Detect which cell encompasses the target text, then output its [x, y] center coordinate. 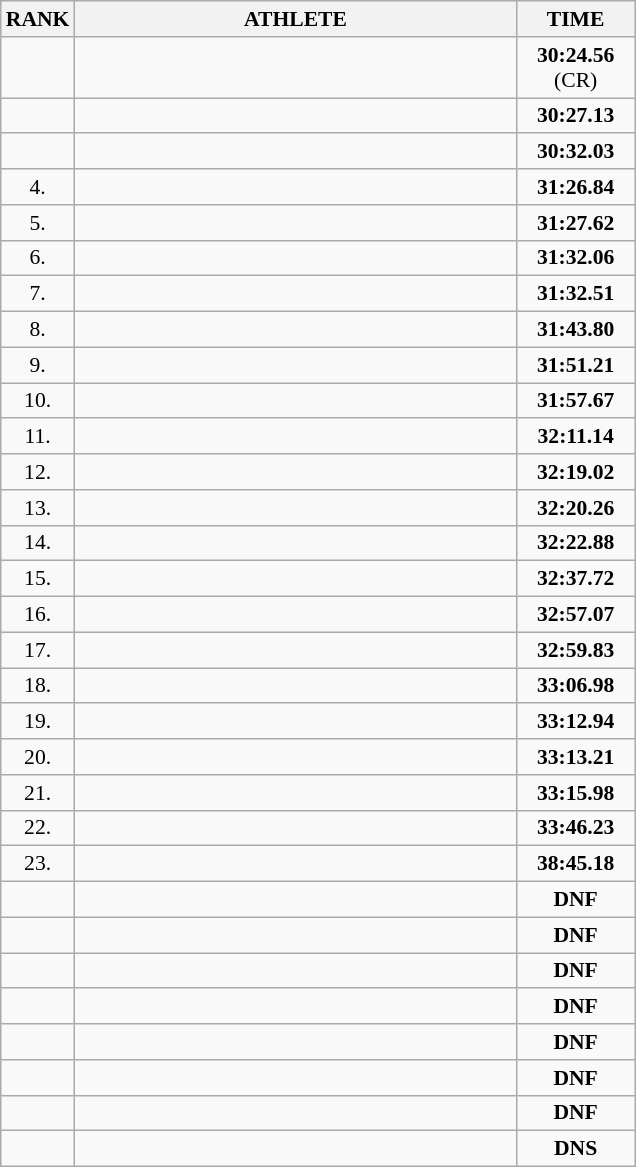
21. [38, 793]
22. [38, 828]
20. [38, 757]
16. [38, 615]
32:57.07 [576, 615]
31:27.62 [576, 223]
31:43.80 [576, 330]
12. [38, 472]
23. [38, 864]
RANK [38, 19]
14. [38, 543]
13. [38, 508]
TIME [576, 19]
31:32.06 [576, 258]
DNS [576, 1149]
31:26.84 [576, 187]
31:32.51 [576, 294]
15. [38, 579]
32:19.02 [576, 472]
5. [38, 223]
11. [38, 437]
33:46.23 [576, 828]
33:13.21 [576, 757]
32:22.88 [576, 543]
30:32.03 [576, 152]
32:20.26 [576, 508]
17. [38, 650]
7. [38, 294]
32:59.83 [576, 650]
9. [38, 365]
4. [38, 187]
33:15.98 [576, 793]
33:06.98 [576, 686]
8. [38, 330]
31:51.21 [576, 365]
30:27.13 [576, 116]
30:24.56 (CR) [576, 68]
10. [38, 401]
32:37.72 [576, 579]
ATHLETE [295, 19]
19. [38, 722]
32:11.14 [576, 437]
18. [38, 686]
33:12.94 [576, 722]
38:45.18 [576, 864]
31:57.67 [576, 401]
6. [38, 258]
